Pinpoint the cell where the given text exists, returning its [x, y] midpoint coordinate. 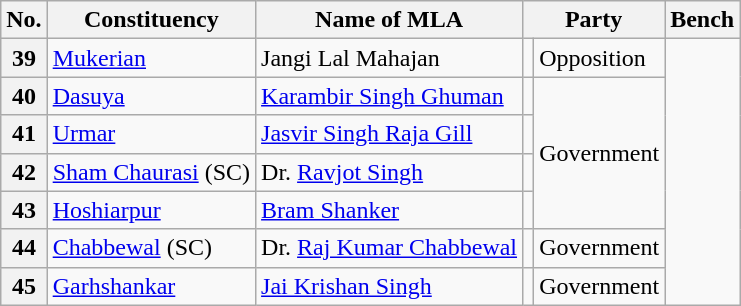
45 [24, 286]
40 [24, 96]
Urmar [151, 134]
No. [24, 20]
Dr. Ravjot Singh [390, 172]
Party [594, 20]
Jangi Lal Mahajan [390, 58]
44 [24, 248]
Bram Shanker [390, 210]
Opposition [600, 58]
Dr. Raj Kumar Chabbewal [390, 248]
Bench [702, 20]
42 [24, 172]
Dasuya [151, 96]
Hoshiarpur [151, 210]
Garhshankar [151, 286]
Name of MLA [390, 20]
39 [24, 58]
43 [24, 210]
Jasvir Singh Raja Gill [390, 134]
Constituency [151, 20]
Chabbewal (SC) [151, 248]
Karambir Singh Ghuman [390, 96]
41 [24, 134]
Jai Krishan Singh [390, 286]
Sham Chaurasi (SC) [151, 172]
Mukerian [151, 58]
